For the text-containing cell, return its midpoint in [X, Y] coordinate format. 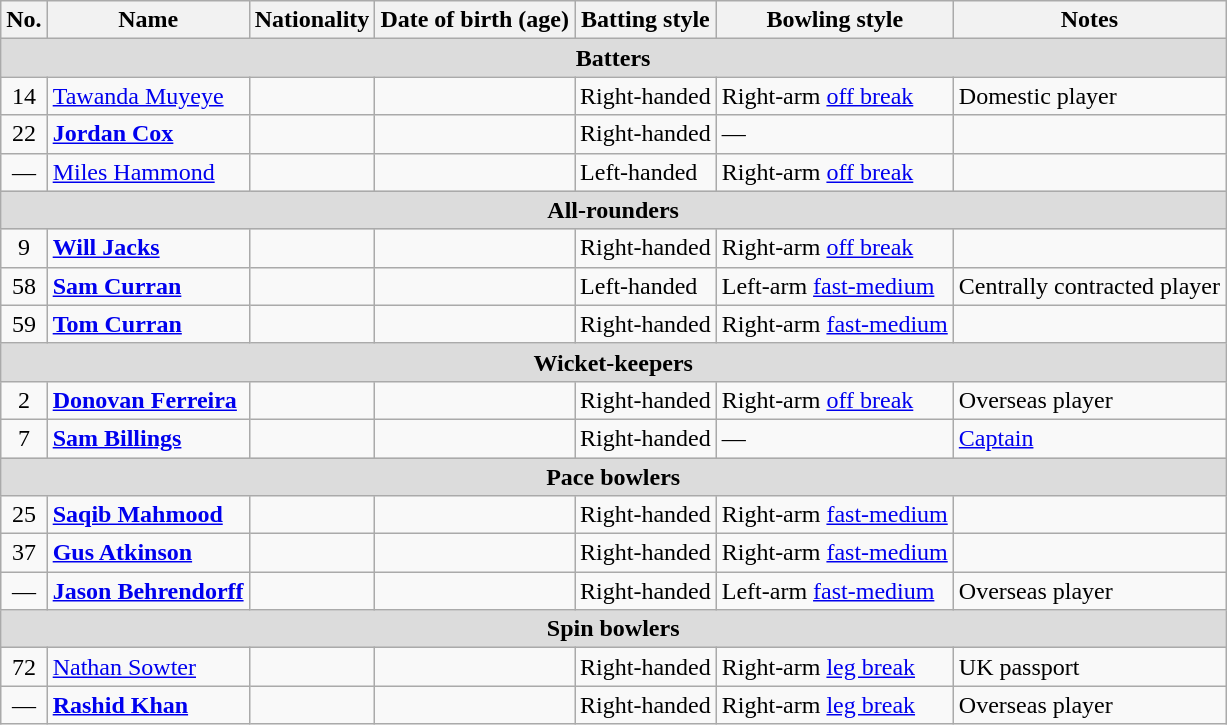
Sam Billings [148, 438]
Nathan Sowter [148, 667]
2 [24, 400]
Saqib Mahmood [148, 515]
Bowling style [834, 20]
Tom Curran [148, 324]
Spin bowlers [614, 629]
59 [24, 324]
Pace bowlers [614, 477]
Donovan Ferreira [148, 400]
Nationality [312, 20]
Name [148, 20]
Wicket-keepers [614, 362]
Notes [1089, 20]
No. [24, 20]
Jordan Cox [148, 134]
Rashid Khan [148, 705]
Gus Atkinson [148, 553]
58 [24, 286]
25 [24, 515]
Tawanda Muyeye [148, 96]
22 [24, 134]
Batters [614, 58]
Will Jacks [148, 248]
Captain [1089, 438]
Sam Curran [148, 286]
Batting style [646, 20]
37 [24, 553]
7 [24, 438]
Miles Hammond [148, 172]
Centrally contracted player [1089, 286]
All-rounders [614, 210]
UK passport [1089, 667]
72 [24, 667]
14 [24, 96]
Date of birth (age) [475, 20]
Domestic player [1089, 96]
Jason Behrendorff [148, 591]
9 [24, 248]
